Scan for the cell matching the given text and deliver its [X, Y] coordinate at center. 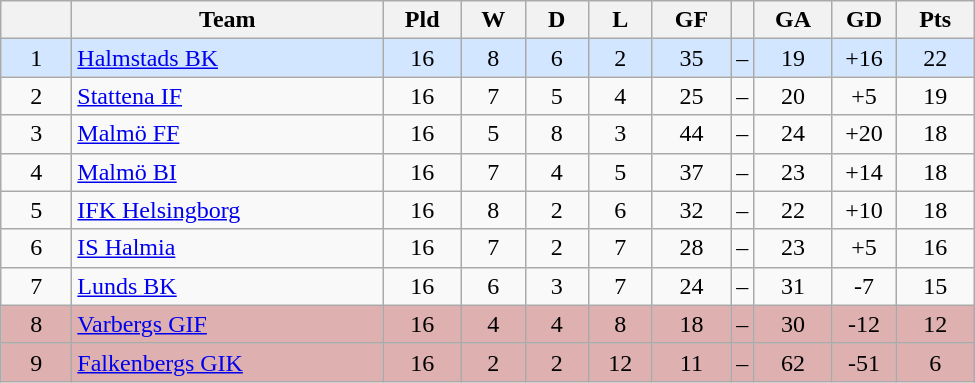
62 [794, 362]
W [493, 20]
GA [794, 20]
-7 [864, 286]
Malmö FF [228, 134]
20 [794, 96]
D [557, 20]
+10 [864, 210]
-12 [864, 324]
25 [692, 96]
44 [692, 134]
15 [936, 286]
Halmstads BK [228, 58]
Pts [936, 20]
30 [794, 324]
1 [36, 58]
IS Halmia [228, 248]
Team [228, 20]
Stattena IF [228, 96]
Pld [422, 20]
Varbergs GIF [228, 324]
-51 [864, 362]
+20 [864, 134]
11 [692, 362]
31 [794, 286]
35 [692, 58]
37 [692, 172]
+14 [864, 172]
GD [864, 20]
L [621, 20]
Lunds BK [228, 286]
Falkenbergs GIK [228, 362]
28 [692, 248]
32 [692, 210]
Malmö BI [228, 172]
GF [692, 20]
IFK Helsingborg [228, 210]
9 [36, 362]
+16 [864, 58]
